Search for the cell housing the specified text and yield its [x, y] center coordinate. 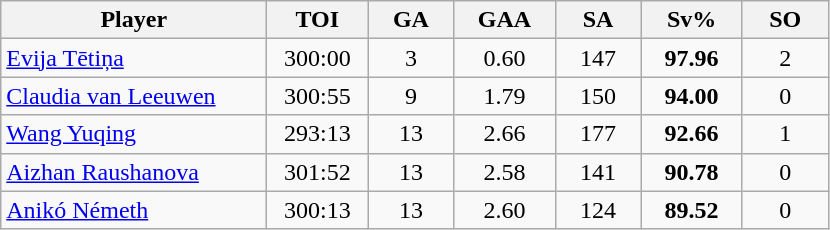
97.96 [692, 58]
2 [785, 58]
0.60 [504, 58]
141 [598, 172]
1.79 [504, 96]
90.78 [692, 172]
SO [785, 20]
1 [785, 134]
124 [598, 210]
94.00 [692, 96]
Sv% [692, 20]
177 [598, 134]
92.66 [692, 134]
300:55 [318, 96]
301:52 [318, 172]
89.52 [692, 210]
9 [411, 96]
Aizhan Raushanova [134, 172]
293:13 [318, 134]
GA [411, 20]
147 [598, 58]
3 [411, 58]
GAA [504, 20]
Anikó Németh [134, 210]
300:13 [318, 210]
2.58 [504, 172]
Wang Yuqing [134, 134]
300:00 [318, 58]
SA [598, 20]
2.60 [504, 210]
Claudia van Leeuwen [134, 96]
2.66 [504, 134]
Evija Tētiņa [134, 58]
150 [598, 96]
TOI [318, 20]
Player [134, 20]
